Determine the [x, y] coordinate at the center of the cell enclosing the given text.  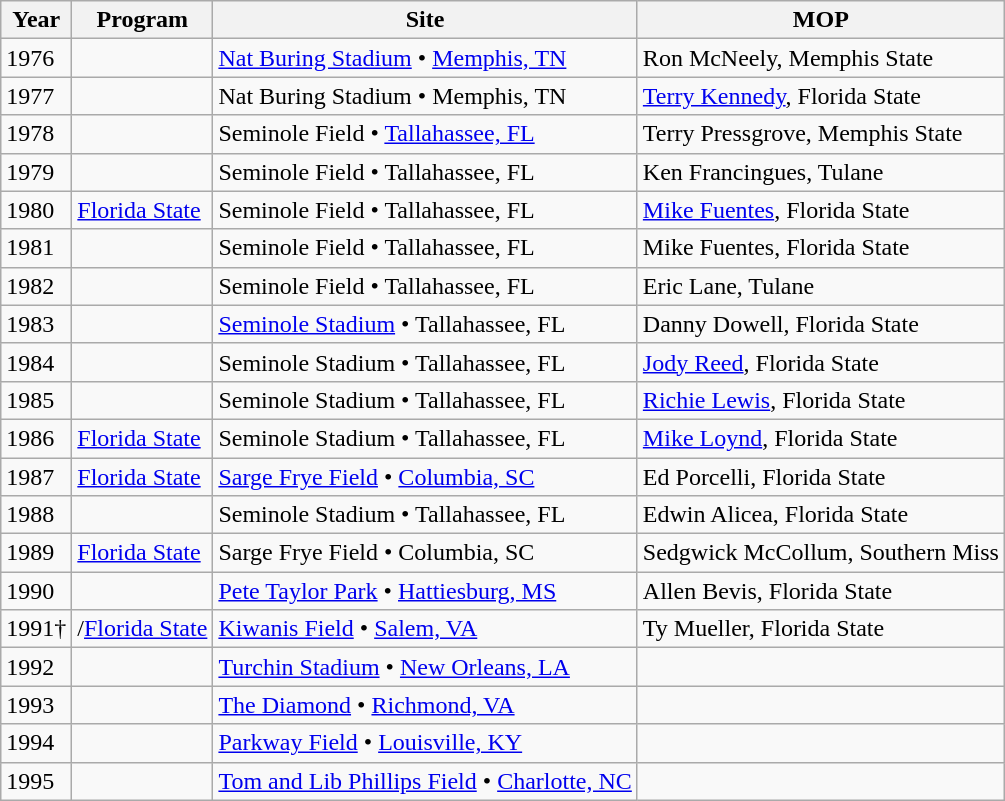
Allen Bevis, Florida State [820, 591]
Eric Lane, Tulane [820, 286]
1979 [36, 172]
Ken Francingues, Tulane [820, 172]
1990 [36, 591]
Kiwanis Field • Salem, VA [425, 629]
/Florida State [142, 629]
1993 [36, 705]
1982 [36, 286]
Danny Dowell, Florida State [820, 324]
1984 [36, 362]
1987 [36, 477]
1986 [36, 438]
1991† [36, 629]
1980 [36, 210]
Sedgwick McCollum, Southern Miss [820, 553]
1981 [36, 248]
Turchin Stadium • New Orleans, LA [425, 667]
Terry Pressgrove, Memphis State [820, 134]
Terry Kennedy, Florida State [820, 96]
Ron McNeely, Memphis State [820, 58]
Year [36, 20]
1988 [36, 515]
Tom and Lib Phillips Field • Charlotte, NC [425, 781]
1978 [36, 134]
Ed Porcelli, Florida State [820, 477]
1983 [36, 324]
Ty Mueller, Florida State [820, 629]
1994 [36, 743]
Mike Loynd, Florida State [820, 438]
Jody Reed, Florida State [820, 362]
Program [142, 20]
1992 [36, 667]
1985 [36, 400]
1976 [36, 58]
Pete Taylor Park • Hattiesburg, MS [425, 591]
The Diamond • Richmond, VA [425, 705]
1989 [36, 553]
1995 [36, 781]
Richie Lewis, Florida State [820, 400]
Site [425, 20]
Edwin Alicea, Florida State [820, 515]
1977 [36, 96]
MOP [820, 20]
Parkway Field • Louisville, KY [425, 743]
